Locate the cell with the specified text and output its (x, y) center coordinate. 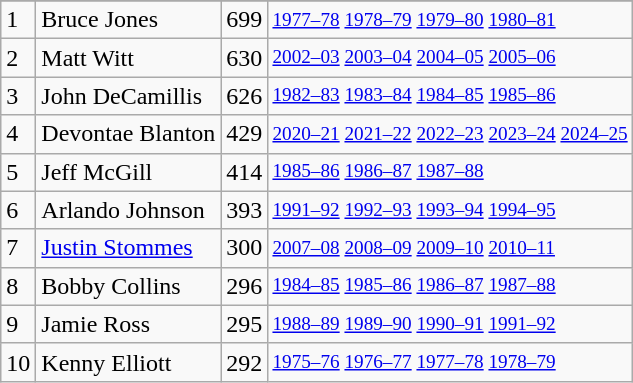
1991–92 1992–93 1993–94 1994–95 (450, 210)
10 (18, 362)
630 (244, 58)
Bruce Jones (128, 20)
2020–21 2021–22 2022–23 2023–24 2024–25 (450, 134)
2007–08 2008–09 2009–10 2010–11 (450, 248)
1982–83 1983–84 1984–85 1985–86 (450, 96)
1 (18, 20)
Matt Witt (128, 58)
8 (18, 286)
295 (244, 324)
4 (18, 134)
1988–89 1989–90 1990–91 1991–92 (450, 324)
699 (244, 20)
2002–03 2003–04 2004–05 2005–06 (450, 58)
626 (244, 96)
6 (18, 210)
Kenny Elliott (128, 362)
John DeCamillis (128, 96)
300 (244, 248)
Jeff McGill (128, 172)
2 (18, 58)
1984–85 1985–86 1986–87 1987–88 (450, 286)
393 (244, 210)
1985–86 1986–87 1987–88 (450, 172)
1977–78 1978–79 1979–80 1980–81 (450, 20)
9 (18, 324)
414 (244, 172)
Jamie Ross (128, 324)
429 (244, 134)
292 (244, 362)
Devontae Blanton (128, 134)
3 (18, 96)
5 (18, 172)
Bobby Collins (128, 286)
1975–76 1976–77 1977–78 1978–79 (450, 362)
296 (244, 286)
Arlando Johnson (128, 210)
7 (18, 248)
Justin Stommes (128, 248)
